For the text-containing cell, return its midpoint in [x, y] coordinate format. 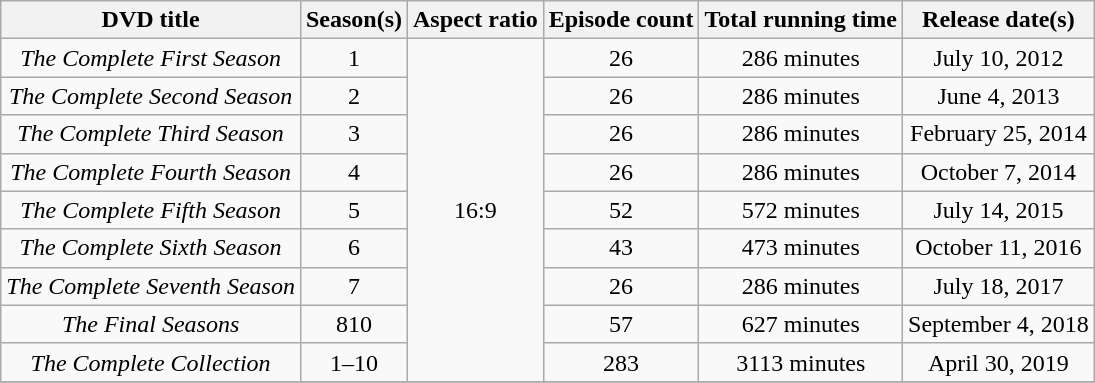
Episode count [621, 20]
43 [621, 248]
572 minutes [801, 210]
1 [354, 58]
October 7, 2014 [999, 172]
5 [354, 210]
627 minutes [801, 324]
DVD title [151, 20]
7 [354, 286]
July 18, 2017 [999, 286]
The Final Seasons [151, 324]
4 [354, 172]
September 4, 2018 [999, 324]
The Complete Fourth Season [151, 172]
June 4, 2013 [999, 96]
1–10 [354, 362]
July 14, 2015 [999, 210]
Release date(s) [999, 20]
The Complete Seventh Season [151, 286]
The Complete Collection [151, 362]
810 [354, 324]
Season(s) [354, 20]
The Complete First Season [151, 58]
283 [621, 362]
57 [621, 324]
16:9 [476, 210]
July 10, 2012 [999, 58]
February 25, 2014 [999, 134]
The Complete Third Season [151, 134]
April 30, 2019 [999, 362]
The Complete Fifth Season [151, 210]
3113 minutes [801, 362]
October 11, 2016 [999, 248]
52 [621, 210]
2 [354, 96]
3 [354, 134]
473 minutes [801, 248]
Total running time [801, 20]
6 [354, 248]
The Complete Sixth Season [151, 248]
Aspect ratio [476, 20]
The Complete Second Season [151, 96]
